Determine the (X, Y) coordinate at the center of the cell enclosing the given text.  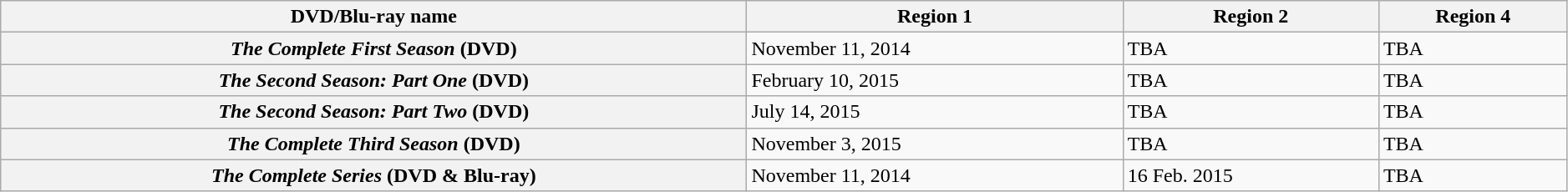
The Complete Third Season (DVD) (374, 144)
November 3, 2015 (935, 144)
July 14, 2015 (935, 112)
16 Feb. 2015 (1251, 175)
The Second Season: Part One (DVD) (374, 80)
DVD/Blu-ray name (374, 17)
The Second Season: Part Two (DVD) (374, 112)
Region 2 (1251, 17)
The Complete First Season (DVD) (374, 48)
February 10, 2015 (935, 80)
Region 1 (935, 17)
The Complete Series (DVD & Blu-ray) (374, 175)
Region 4 (1473, 17)
